Scan for the cell matching the given text and deliver its [X, Y] coordinate at center. 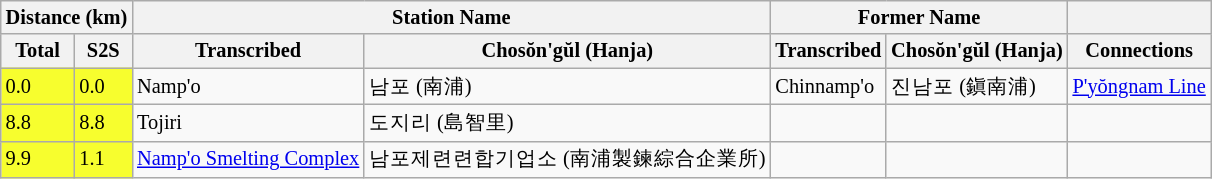
S2S [103, 51]
Tojiri [248, 122]
P'yŏngnam Line [1140, 86]
Distance (km) [66, 17]
Namp'o Smelting Complex [248, 160]
9.9 [38, 160]
Station Name [451, 17]
Chinnamp'o [828, 86]
Total [38, 51]
진남포 (鎭南浦) [976, 86]
Former Name [918, 17]
도지리 (島智里) [567, 122]
Connections [1140, 51]
남포제련련합기업소 (南浦製鍊綜合企業所) [567, 160]
1.1 [103, 160]
남포 (南浦) [567, 86]
Namp'o [248, 86]
